Output the [x, y] coordinate of the center of the cell containing the given text.  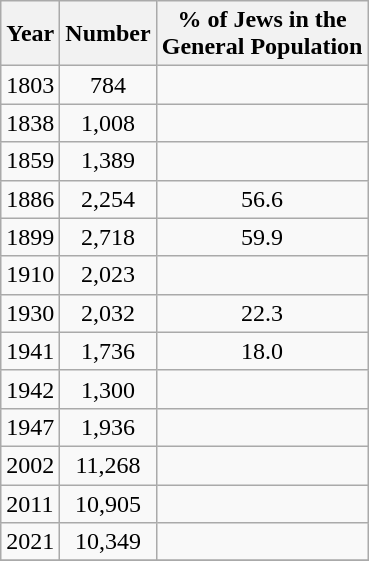
1899 [30, 237]
2,718 [108, 237]
1910 [30, 275]
1942 [30, 389]
11,268 [108, 465]
1,008 [108, 123]
Year [30, 34]
10,905 [108, 503]
1941 [30, 351]
Number [108, 34]
1,936 [108, 427]
1,389 [108, 161]
2021 [30, 542]
1803 [30, 85]
1859 [30, 161]
1886 [30, 199]
10,349 [108, 542]
56.6 [262, 199]
2,023 [108, 275]
2,032 [108, 313]
1838 [30, 123]
784 [108, 85]
1,300 [108, 389]
1930 [30, 313]
22.3 [262, 313]
1,736 [108, 351]
18.0 [262, 351]
1947 [30, 427]
59.9 [262, 237]
2011 [30, 503]
% of Jews in theGeneral Population [262, 34]
2002 [30, 465]
2,254 [108, 199]
